Extract the (x, y) coordinate from the center of the cell holding the provided text.  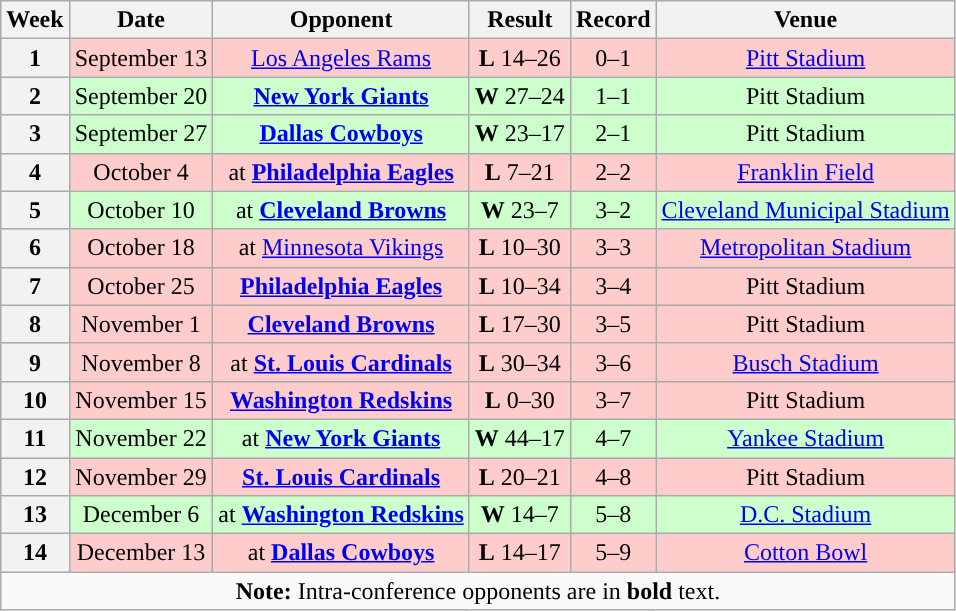
L 7–21 (520, 172)
New York Giants (341, 96)
3–3 (613, 248)
7 (35, 286)
W 27–24 (520, 96)
W 14–7 (520, 515)
at New York Giants (341, 438)
W 44–17 (520, 438)
12 (35, 477)
1–1 (613, 96)
L 20–21 (520, 477)
at Cleveland Browns (341, 210)
4–7 (613, 438)
5–8 (613, 515)
October 10 (141, 210)
Venue (806, 20)
1 (35, 58)
L 14–17 (520, 553)
13 (35, 515)
Record (613, 20)
6 (35, 248)
St. Louis Cardinals (341, 477)
3–4 (613, 286)
at Minnesota Vikings (341, 248)
Los Angeles Rams (341, 58)
2 (35, 96)
November 8 (141, 362)
4–8 (613, 477)
Cleveland Browns (341, 324)
L 30–34 (520, 362)
L 0–30 (520, 400)
September 27 (141, 134)
Dallas Cowboys (341, 134)
5–9 (613, 553)
Date (141, 20)
5 (35, 210)
3–5 (613, 324)
11 (35, 438)
8 (35, 324)
Yankee Stadium (806, 438)
W 23–7 (520, 210)
Cleveland Municipal Stadium (806, 210)
December 13 (141, 553)
L 14–26 (520, 58)
Metropolitan Stadium (806, 248)
L 10–34 (520, 286)
L 17–30 (520, 324)
Week (35, 20)
3–7 (613, 400)
Opponent (341, 20)
November 22 (141, 438)
Philadelphia Eagles (341, 286)
2–1 (613, 134)
3 (35, 134)
9 (35, 362)
December 6 (141, 515)
September 20 (141, 96)
4 (35, 172)
0–1 (613, 58)
2–2 (613, 172)
Cotton Bowl (806, 553)
3–2 (613, 210)
L 10–30 (520, 248)
at St. Louis Cardinals (341, 362)
at Dallas Cowboys (341, 553)
September 13 (141, 58)
October 25 (141, 286)
10 (35, 400)
D.C. Stadium (806, 515)
October 4 (141, 172)
October 18 (141, 248)
W 23–17 (520, 134)
November 29 (141, 477)
at Washington Redskins (341, 515)
14 (35, 553)
Washington Redskins (341, 400)
3–6 (613, 362)
November 15 (141, 400)
at Philadelphia Eagles (341, 172)
Franklin Field (806, 172)
Result (520, 20)
November 1 (141, 324)
Busch Stadium (806, 362)
Note: Intra-conference opponents are in bold text. (478, 591)
